Find where the given text appears and provide that cell's center as (x, y) coordinate. 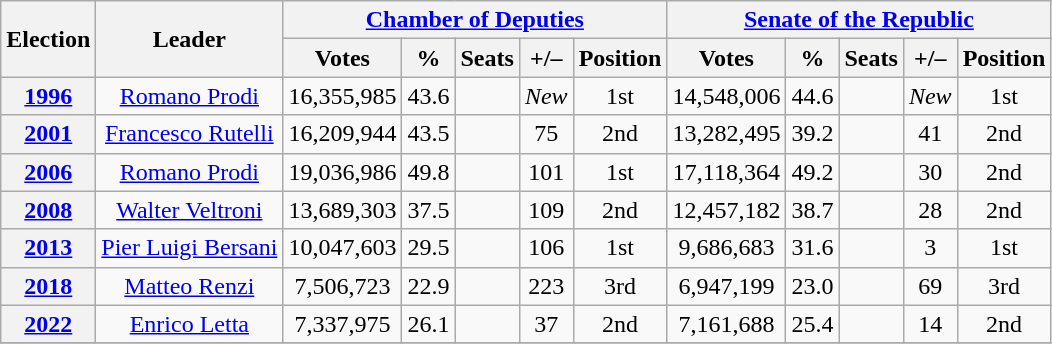
23.0 (812, 286)
41 (930, 134)
69 (930, 286)
44.6 (812, 96)
109 (546, 210)
28 (930, 210)
7,506,723 (342, 286)
Election (48, 39)
12,457,182 (726, 210)
9,686,683 (726, 248)
2013 (48, 248)
Matteo Renzi (190, 286)
Leader (190, 39)
7,161,688 (726, 324)
1996 (48, 96)
2006 (48, 172)
2001 (48, 134)
10,047,603 (342, 248)
19,036,986 (342, 172)
25.4 (812, 324)
13,282,495 (726, 134)
49.8 (428, 172)
16,355,985 (342, 96)
39.2 (812, 134)
2018 (48, 286)
17,118,364 (726, 172)
43.5 (428, 134)
Pier Luigi Bersani (190, 248)
26.1 (428, 324)
29.5 (428, 248)
2022 (48, 324)
7,337,975 (342, 324)
101 (546, 172)
Francesco Rutelli (190, 134)
43.6 (428, 96)
30 (930, 172)
14,548,006 (726, 96)
38.7 (812, 210)
14 (930, 324)
Walter Veltroni (190, 210)
22.9 (428, 286)
2008 (48, 210)
16,209,944 (342, 134)
37.5 (428, 210)
Senate of the Republic (859, 20)
31.6 (812, 248)
75 (546, 134)
Chamber of Deputies (475, 20)
37 (546, 324)
Enrico Letta (190, 324)
223 (546, 286)
3 (930, 248)
6,947,199 (726, 286)
106 (546, 248)
49.2 (812, 172)
13,689,303 (342, 210)
